Capture the cell that displays the provided text and extract its (x, y) central coordinate. 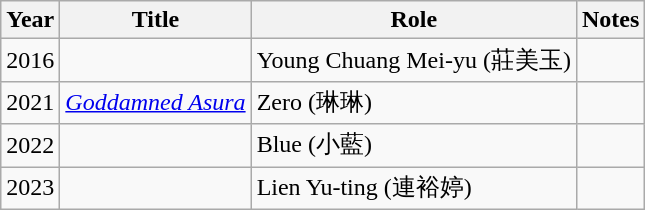
Role (414, 20)
Zero (琳琳) (414, 102)
Blue (小藍) (414, 146)
Lien Yu-ting (連裕婷) (414, 188)
Young Chuang Mei-yu (莊美玉) (414, 60)
Year (30, 20)
2023 (30, 188)
2016 (30, 60)
Title (156, 20)
2021 (30, 102)
Goddamned Asura (156, 102)
2022 (30, 146)
Notes (610, 20)
